Detect which cell encompasses the target text, then output its [X, Y] center coordinate. 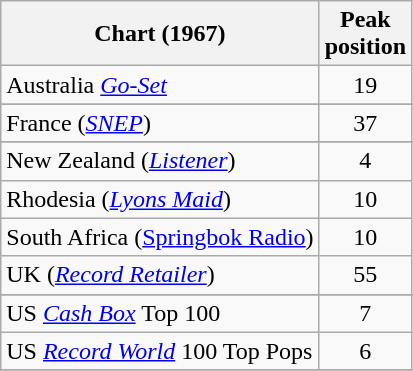
Australia Go-Set [160, 85]
7 [365, 313]
UK (Record Retailer) [160, 275]
US Cash Box Top 100 [160, 313]
37 [365, 123]
6 [365, 351]
New Zealand (Listener) [160, 161]
Rhodesia (Lyons Maid) [160, 199]
19 [365, 85]
4 [365, 161]
France (SNEP) [160, 123]
Chart (1967) [160, 34]
Peakposition [365, 34]
South Africa (Springbok Radio) [160, 237]
US Record World 100 Top Pops [160, 351]
55 [365, 275]
